Search for the cell housing the specified text and yield its (x, y) center coordinate. 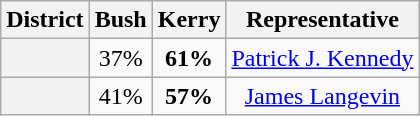
57% (189, 96)
Kerry (189, 20)
Patrick J. Kennedy (322, 58)
Representative (322, 20)
61% (189, 58)
37% (120, 58)
District (45, 20)
James Langevin (322, 96)
41% (120, 96)
Bush (120, 20)
